Return [x, y] of the center of cell containing provided text 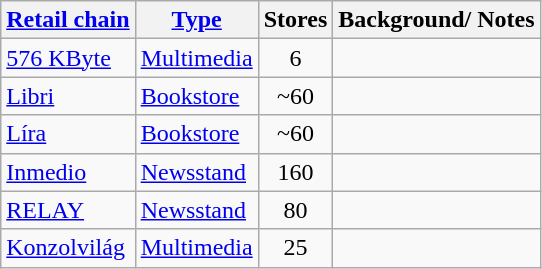
6 [296, 58]
160 [296, 172]
Líra [68, 134]
RELAY [68, 210]
80 [296, 210]
Retail chain [68, 20]
25 [296, 248]
Libri [68, 96]
Type [196, 20]
Stores [296, 20]
576 KByte [68, 58]
Konzolvilág [68, 248]
Background/ Notes [436, 20]
Inmedio [68, 172]
